Return [x, y] of the center of cell containing provided text 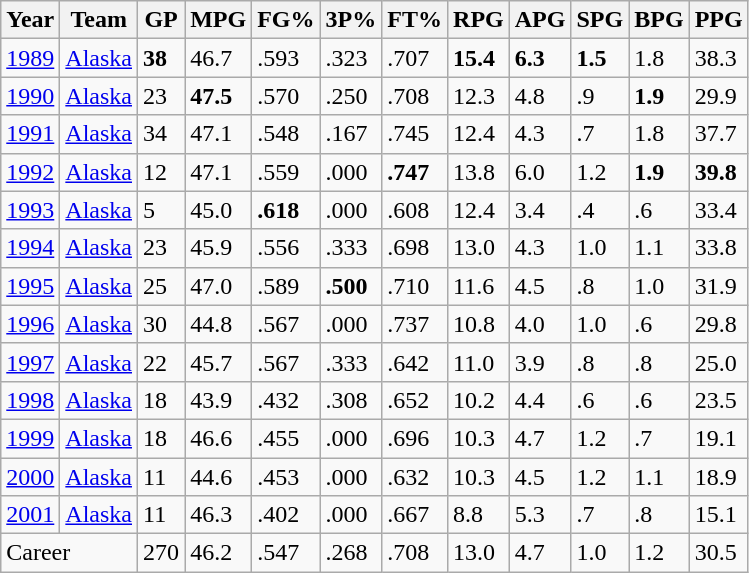
.710 [415, 286]
10.2 [479, 400]
.696 [415, 438]
46.3 [218, 515]
.402 [286, 515]
11.6 [479, 286]
23.5 [718, 400]
47.5 [218, 96]
1989 [30, 58]
3.9 [540, 362]
6.3 [540, 58]
BPG [659, 20]
.500 [351, 286]
.632 [415, 477]
2000 [30, 477]
1993 [30, 210]
1998 [30, 400]
30.5 [718, 553]
45.7 [218, 362]
GP [162, 20]
30 [162, 324]
.432 [286, 400]
13.8 [479, 172]
1991 [30, 134]
.250 [351, 96]
15.4 [479, 58]
1999 [30, 438]
38 [162, 58]
.652 [415, 400]
38.3 [718, 58]
.593 [286, 58]
4.4 [540, 400]
29.8 [718, 324]
.4 [600, 210]
12.3 [479, 96]
Career [70, 553]
37.7 [718, 134]
29.9 [718, 96]
Team [99, 20]
1992 [30, 172]
12 [162, 172]
.589 [286, 286]
.745 [415, 134]
4.0 [540, 324]
11.0 [479, 362]
46.6 [218, 438]
5 [162, 210]
MPG [218, 20]
31.9 [718, 286]
.608 [415, 210]
1996 [30, 324]
.618 [286, 210]
.167 [351, 134]
Year [30, 20]
6.0 [540, 172]
33.8 [718, 248]
.559 [286, 172]
270 [162, 553]
18.9 [718, 477]
10.8 [479, 324]
FG% [286, 20]
.556 [286, 248]
.642 [415, 362]
.707 [415, 58]
.747 [415, 172]
.323 [351, 58]
.570 [286, 96]
FT% [415, 20]
15.1 [718, 515]
43.9 [218, 400]
.308 [351, 400]
.268 [351, 553]
.547 [286, 553]
44.8 [218, 324]
APG [540, 20]
39.8 [718, 172]
.698 [415, 248]
PPG [718, 20]
34 [162, 134]
25 [162, 286]
.548 [286, 134]
2001 [30, 515]
1.5 [600, 58]
25.0 [718, 362]
45.0 [218, 210]
SPG [600, 20]
5.3 [540, 515]
RPG [479, 20]
46.2 [218, 553]
47.0 [218, 286]
1990 [30, 96]
8.8 [479, 515]
44.6 [218, 477]
19.1 [718, 438]
3.4 [540, 210]
4.8 [540, 96]
33.4 [718, 210]
3P% [351, 20]
.455 [286, 438]
1995 [30, 286]
22 [162, 362]
.667 [415, 515]
46.7 [218, 58]
1997 [30, 362]
45.9 [218, 248]
1994 [30, 248]
.9 [600, 96]
.737 [415, 324]
.453 [286, 477]
